Determine the (X, Y) coordinate at the center of the cell enclosing the given text.  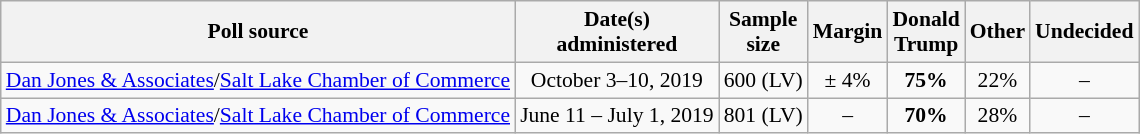
DonaldTrump (926, 32)
Date(s)administered (617, 32)
Samplesize (764, 32)
Undecided (1084, 32)
801 (LV) (764, 116)
600 (LV) (764, 80)
70% (926, 116)
October 3–10, 2019 (617, 80)
Other (998, 32)
22% (998, 80)
Margin (848, 32)
75% (926, 80)
Poll source (258, 32)
± 4% (848, 80)
June 11 – July 1, 2019 (617, 116)
28% (998, 116)
